Locate the cell with the specified text and output its [x, y] center coordinate. 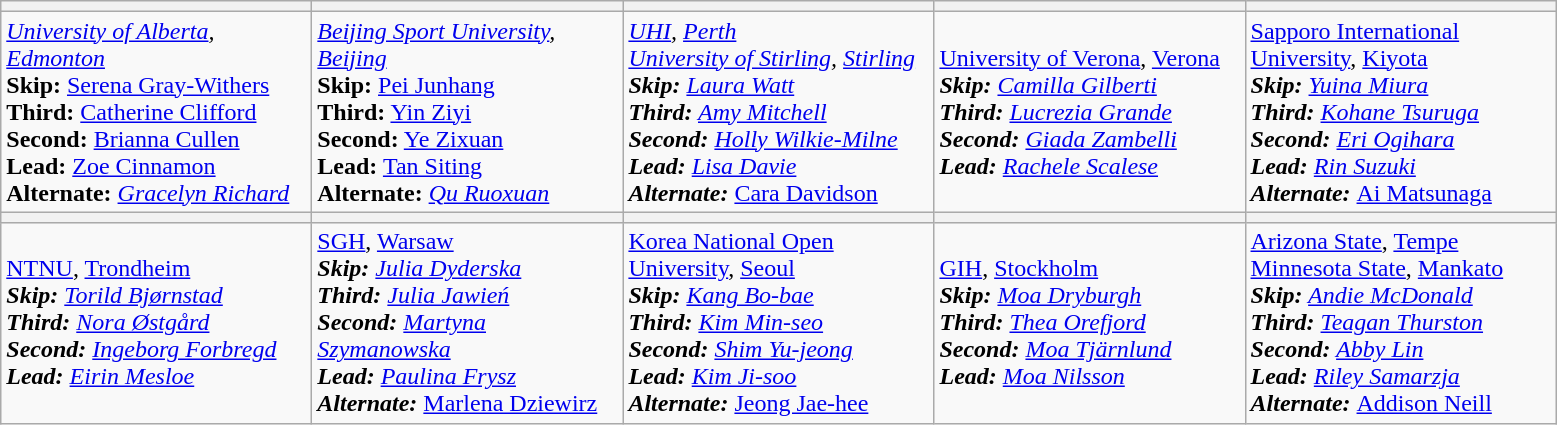
Sapporo International University, KiyotaSkip: Yuina Miura Third: Kohane Tsuruga Second: Eri Ogihara Lead: Rin Suzuki Alternate: Ai Matsunaga [1400, 112]
UHI, Perth University of Stirling, StirlingSkip: Laura Watt Third: Amy Mitchell Second: Holly Wilkie-Milne Lead: Lisa Davie Alternate: Cara Davidson [778, 112]
University of Verona, VeronaSkip: Camilla Gilberti Third: Lucrezia Grande Second: Giada Zambelli Lead: Rachele Scalese [1090, 112]
NTNU, TrondheimSkip: Torild Bjørnstad Third: Nora Østgård Second: Ingeborg Forbregd Lead: Eirin Mesloe [156, 323]
Korea National Open University, SeoulSkip: Kang Bo-bae Third: Kim Min-seo Second: Shim Yu-jeong Lead: Kim Ji-soo Alternate: Jeong Jae-hee [778, 323]
GIH, StockholmSkip: Moa Dryburgh Third: Thea Orefjord Second: Moa Tjärnlund Lead: Moa Nilsson [1090, 323]
Beijing Sport University, BeijingSkip: Pei Junhang Third: Yin Ziyi Second: Ye Zixuan Lead: Tan Siting Alternate: Qu Ruoxuan [468, 112]
SGH, WarsawSkip: Julia Dyderska Third: Julia Jawień Second: Martyna Szymanowska Lead: Paulina Frysz Alternate: Marlena Dziewirz [468, 323]
